From the cell containing the given text, extract its center point as (X, Y) coordinate. 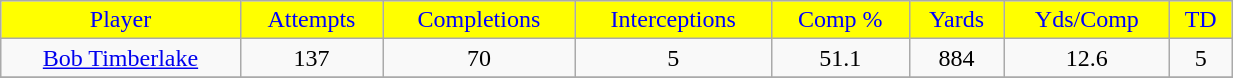
Yards (956, 20)
Completions (479, 20)
Interceptions (673, 20)
884 (956, 58)
Comp % (840, 20)
Attempts (312, 20)
70 (479, 58)
Player (120, 20)
51.1 (840, 58)
12.6 (1087, 58)
Bob Timberlake (120, 58)
Yds/Comp (1087, 20)
TD (1201, 20)
137 (312, 58)
